Scan for the cell matching the given text and deliver its (X, Y) coordinate at center. 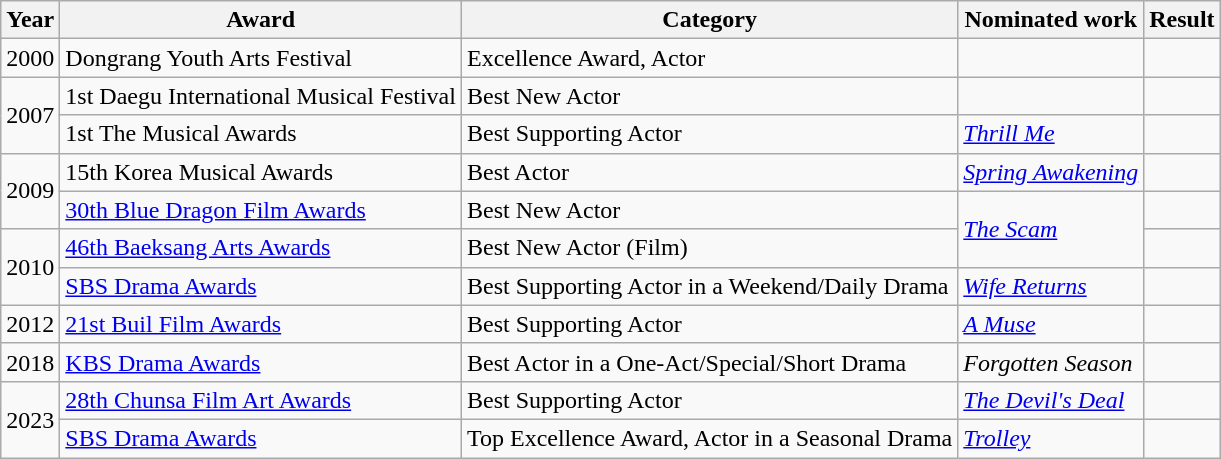
Category (709, 20)
KBS Drama Awards (261, 362)
46th Baeksang Arts Awards (261, 248)
2023 (30, 419)
Nominated work (1051, 20)
Best New Actor (Film) (709, 248)
1st The Musical Awards (261, 134)
Wife Returns (1051, 286)
Result (1182, 20)
21st Buil Film Awards (261, 324)
2018 (30, 362)
30th Blue Dragon Film Awards (261, 210)
Thrill Me (1051, 134)
Top Excellence Award, Actor in a Seasonal Drama (709, 438)
Forgotten Season (1051, 362)
Year (30, 20)
Best Supporting Actor in a Weekend/Daily Drama (709, 286)
2012 (30, 324)
Dongrang Youth Arts Festival (261, 58)
Award (261, 20)
15th Korea Musical Awards (261, 172)
The Scam (1051, 229)
2007 (30, 115)
Spring Awakening (1051, 172)
2010 (30, 267)
2000 (30, 58)
The Devil's Deal (1051, 400)
Best Actor in a One-Act/Special/Short Drama (709, 362)
Trolley (1051, 438)
Best Actor (709, 172)
2009 (30, 191)
28th Chunsa Film Art Awards (261, 400)
A Muse (1051, 324)
Excellence Award, Actor (709, 58)
1st Daegu International Musical Festival (261, 96)
